Capture the cell that displays the provided text and extract its [x, y] central coordinate. 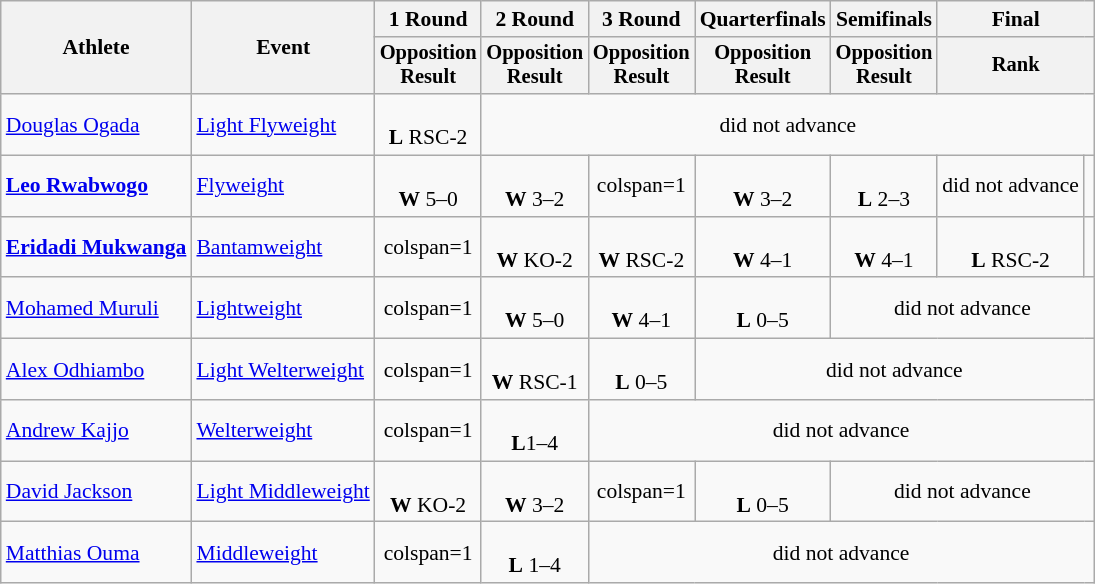
Alex Odhiambo [96, 370]
Light Welterweight [282, 370]
Semifinals [884, 19]
Matthias Ouma [96, 552]
3 Round [642, 19]
Bantamweight [282, 248]
Event [282, 48]
Athlete [96, 48]
Douglas Ogada [96, 124]
L 1–4 [534, 552]
L1–4 [534, 430]
Andrew Kajjo [96, 430]
2 Round [534, 19]
Eridadi Mukwanga [96, 248]
Leo Rwabwogo [96, 186]
Final [1016, 19]
Lightweight [282, 308]
L 2–3 [884, 186]
W RSC-1 [534, 370]
Quarterfinals [763, 19]
W RSC-2 [642, 248]
1 Round [428, 19]
Rank [1016, 66]
Light Flyweight [282, 124]
David Jackson [96, 492]
Middleweight [282, 552]
Mohamed Muruli [96, 308]
Light Middleweight [282, 492]
Flyweight [282, 186]
Welterweight [282, 430]
